Identify which cell holds the provided text, then report its (x, y) central coordinate. 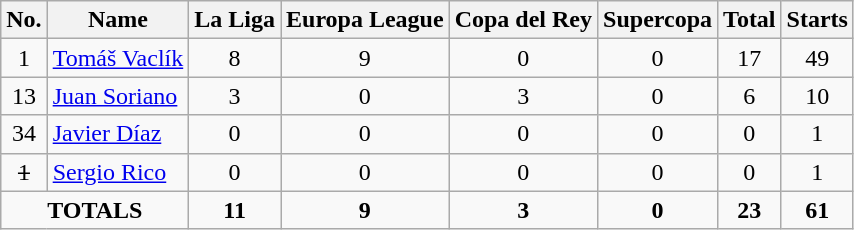
Tomáš Vaclík (118, 58)
23 (750, 210)
Name (118, 20)
34 (24, 134)
Copa del Rey (523, 20)
49 (817, 58)
Supercopa (658, 20)
10 (817, 96)
17 (750, 58)
Europa League (364, 20)
8 (235, 58)
6 (750, 96)
11 (235, 210)
Total (750, 20)
No. (24, 20)
Sergio Rico (118, 172)
Juan Soriano (118, 96)
La Liga (235, 20)
Javier Díaz (118, 134)
TOTALS (95, 210)
13 (24, 96)
Starts (817, 20)
61 (817, 210)
